Extract the (X, Y) coordinate from the center of the cell holding the provided text.  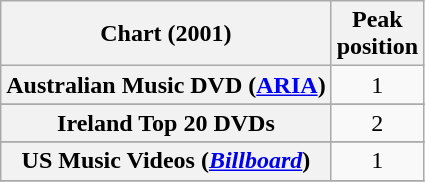
Peakposition (377, 34)
US Music Videos (Billboard) (166, 161)
2 (377, 123)
Chart (2001) (166, 34)
Ireland Top 20 DVDs (166, 123)
Australian Music DVD (ARIA) (166, 85)
